Locate the cell with the specified text and output its [x, y] center coordinate. 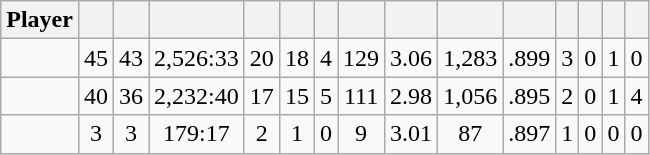
.895 [530, 96]
36 [132, 96]
.897 [530, 134]
3.01 [412, 134]
3.06 [412, 58]
20 [262, 58]
Player [40, 20]
17 [262, 96]
179:17 [197, 134]
2,526:33 [197, 58]
5 [326, 96]
45 [96, 58]
111 [362, 96]
1,056 [470, 96]
2.98 [412, 96]
1,283 [470, 58]
.899 [530, 58]
18 [296, 58]
9 [362, 134]
87 [470, 134]
129 [362, 58]
2,232:40 [197, 96]
15 [296, 96]
43 [132, 58]
40 [96, 96]
